For the text-containing cell, return its midpoint in [x, y] coordinate format. 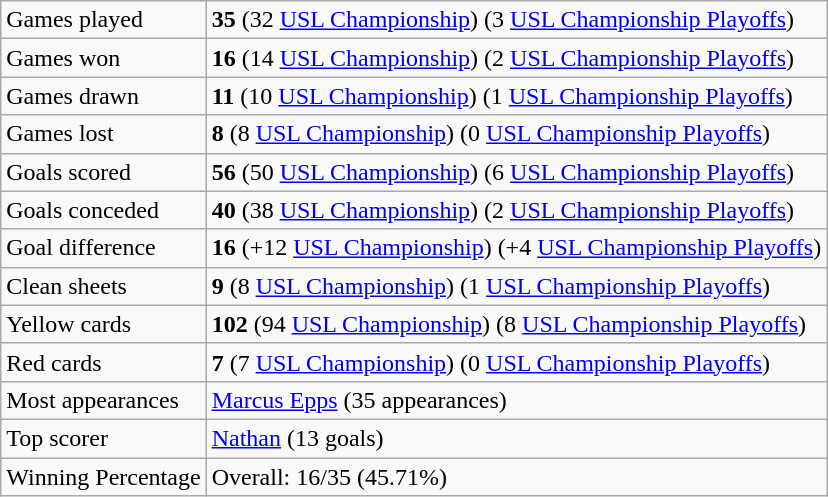
11 (10 USL Championship) (1 USL Championship Playoffs) [516, 96]
9 (8 USL Championship) (1 USL Championship Playoffs) [516, 286]
Games lost [104, 134]
Marcus Epps (35 appearances) [516, 400]
16 (14 USL Championship) (2 USL Championship Playoffs) [516, 58]
Most appearances [104, 400]
Top scorer [104, 438]
Clean sheets [104, 286]
Games played [104, 20]
35 (32 USL Championship) (3 USL Championship Playoffs) [516, 20]
16 (+12 USL Championship) (+4 USL Championship Playoffs) [516, 248]
Games drawn [104, 96]
7 (7 USL Championship) (0 USL Championship Playoffs) [516, 362]
102 (94 USL Championship) (8 USL Championship Playoffs) [516, 324]
Nathan (13 goals) [516, 438]
Overall: 16/35 (45.71%) [516, 477]
Games won [104, 58]
Winning Percentage [104, 477]
Red cards [104, 362]
40 (38 USL Championship) (2 USL Championship Playoffs) [516, 210]
8 (8 USL Championship) (0 USL Championship Playoffs) [516, 134]
Yellow cards [104, 324]
Goals scored [104, 172]
Goals conceded [104, 210]
Goal difference [104, 248]
56 (50 USL Championship) (6 USL Championship Playoffs) [516, 172]
